Pinpoint the cell where the given text exists, returning its (X, Y) midpoint coordinate. 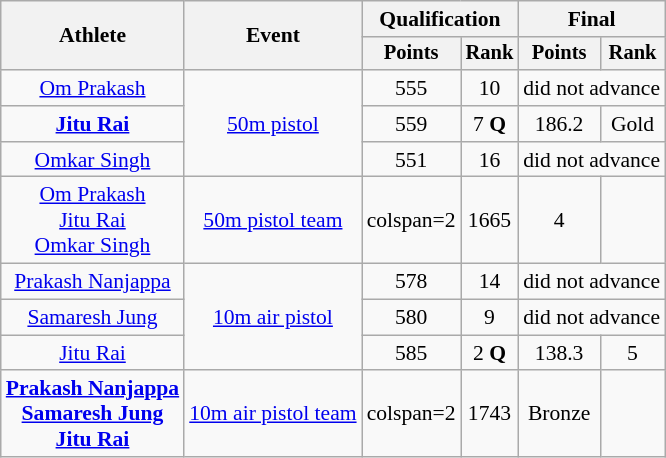
Gold (632, 124)
10 (490, 88)
Prakash NanjappaSamaresh JungJitu Rai (92, 414)
7 Q (490, 124)
9 (490, 318)
580 (412, 318)
Omkar Singh (92, 160)
559 (412, 124)
Om Prakash (92, 88)
Prakash Nanjappa (92, 282)
Qualification (440, 19)
138.3 (559, 353)
Om PrakashJitu RaiOmkar Singh (92, 220)
1743 (490, 414)
551 (412, 160)
Athlete (92, 36)
186.2 (559, 124)
555 (412, 88)
585 (412, 353)
5 (632, 353)
14 (490, 282)
50m pistol team (272, 220)
Final (592, 19)
Samaresh Jung (92, 318)
Bronze (559, 414)
2 Q (490, 353)
578 (412, 282)
50m pistol (272, 124)
16 (490, 160)
10m air pistol (272, 318)
10m air pistol team (272, 414)
1665 (490, 220)
4 (559, 220)
Event (272, 36)
